Determine the (x, y) coordinate at the center of the cell enclosing the given text.  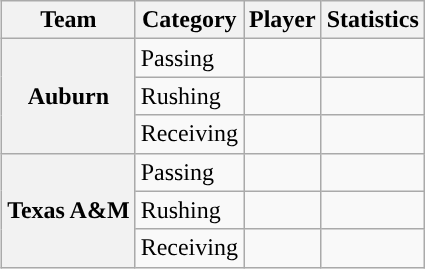
Player (283, 20)
Team (69, 20)
Category (189, 20)
Texas A&M (69, 210)
Statistics (372, 20)
Auburn (69, 96)
